Determine the [X, Y] coordinate at the center of the cell enclosing the given text.  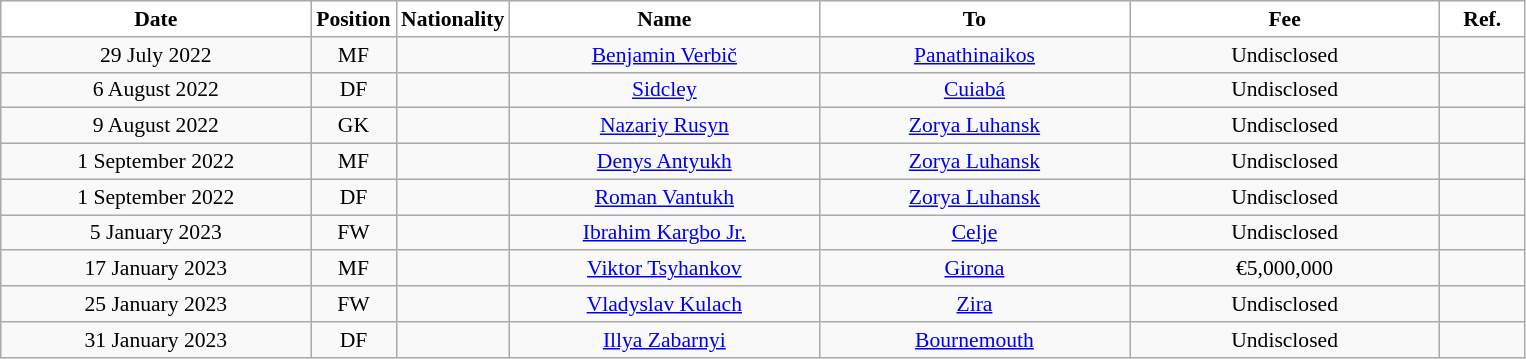
9 August 2022 [156, 126]
Ibrahim Kargbo Jr. [664, 233]
17 January 2023 [156, 269]
31 January 2023 [156, 340]
Date [156, 19]
Fee [1285, 19]
Illya Zabarnyi [664, 340]
Panathinaikos [974, 55]
Ref. [1482, 19]
29 July 2022 [156, 55]
Benjamin Verbič [664, 55]
25 January 2023 [156, 304]
5 January 2023 [156, 233]
Nationality [452, 19]
Zira [974, 304]
Girona [974, 269]
Sidcley [664, 90]
Viktor Tsyhankov [664, 269]
Celje [974, 233]
Bournemouth [974, 340]
Position [354, 19]
Denys Antyukh [664, 162]
€5,000,000 [1285, 269]
Vladyslav Kulach [664, 304]
GK [354, 126]
Cuiabá [974, 90]
Roman Vantukh [664, 197]
To [974, 19]
6 August 2022 [156, 90]
Nazariy Rusyn [664, 126]
Name [664, 19]
